From the cell containing the given text, extract its center point as (x, y) coordinate. 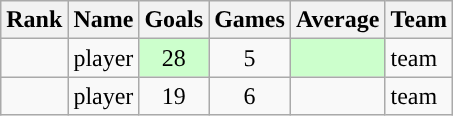
6 (250, 96)
Rank (34, 20)
Goals (174, 20)
5 (250, 58)
Games (250, 20)
28 (174, 58)
19 (174, 96)
Average (338, 20)
Team (419, 20)
Name (104, 20)
